Detect which cell encompasses the target text, then output its [X, Y] center coordinate. 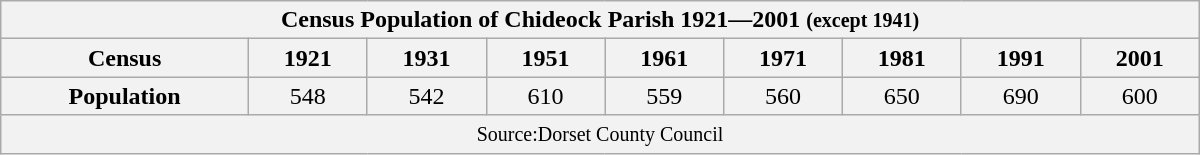
Census [125, 58]
650 [902, 96]
610 [546, 96]
542 [426, 96]
1921 [308, 58]
600 [1140, 96]
560 [784, 96]
1961 [664, 58]
2001 [1140, 58]
Source:Dorset County Council [600, 134]
1951 [546, 58]
Census Population of Chideock Parish 1921—2001 (except 1941) [600, 20]
Population [125, 96]
548 [308, 96]
690 [1020, 96]
1931 [426, 58]
1971 [784, 58]
1991 [1020, 58]
559 [664, 96]
1981 [902, 58]
